Provide the (X, Y) coordinate of the cell's center where the given text is located.  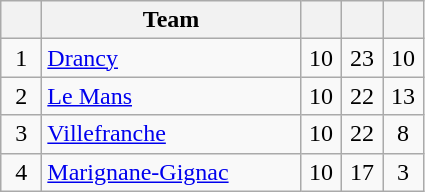
Drancy (172, 58)
1 (22, 58)
Marignane-Gignac (172, 172)
Team (172, 20)
Villefranche (172, 134)
4 (22, 172)
Le Mans (172, 96)
13 (402, 96)
23 (362, 58)
17 (362, 172)
2 (22, 96)
8 (402, 134)
